For the text-containing cell, return its midpoint in [X, Y] coordinate format. 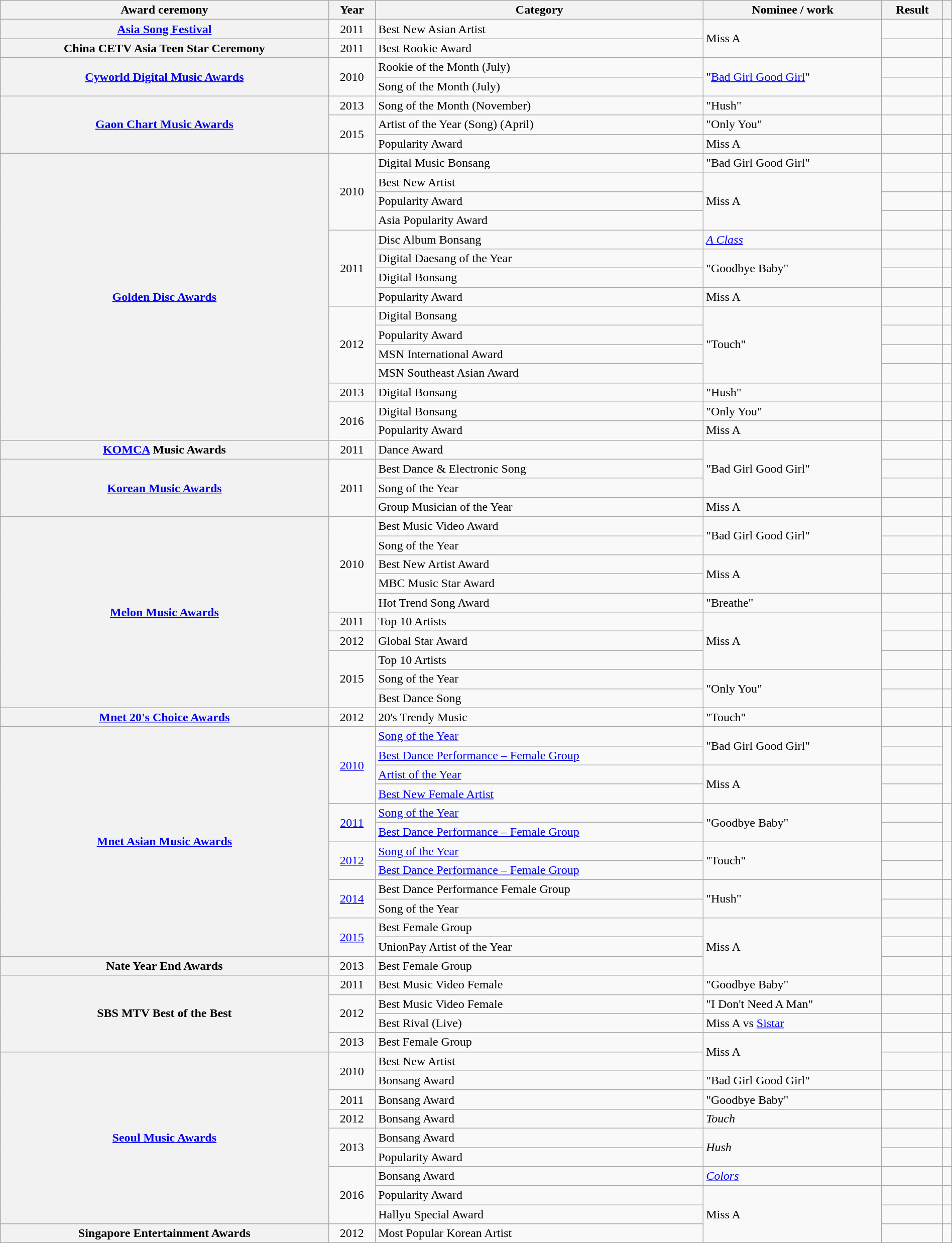
Year [352, 10]
Mnet Asian Music Awards [165, 842]
"I Don't Need A Man" [793, 1004]
Gaon Chart Music Awards [165, 125]
Melon Music Awards [165, 612]
Rookie of the Month (July) [539, 67]
Category [539, 10]
Best New Female Artist [539, 794]
Best New Artist Award [539, 564]
MBC Music Star Award [539, 584]
Singapore Entertainment Awards [165, 1233]
Asia Song Festival [165, 29]
SBS MTV Best of the Best [165, 1013]
Best Rookie Award [539, 48]
Golden Disc Awards [165, 296]
Best Dance & Electronic Song [539, 469]
Best Dance Performance Female Group [539, 889]
Seoul Music Awards [165, 1138]
Song of the Month (July) [539, 86]
Disc Album Bonsang [539, 240]
Best New Asian Artist [539, 29]
2014 [352, 899]
Touch [793, 1118]
20's Trendy Music [539, 717]
MSN International Award [539, 354]
Global Star Award [539, 641]
Dance Award [539, 449]
Nominee / work [793, 10]
A Class [793, 240]
Miss A vs Sistar [793, 1023]
Song of the Month (November) [539, 105]
Award ceremony [165, 10]
Artist of the Year (Song) (April) [539, 125]
Digital Music Bonsang [539, 163]
Best Music Video Award [539, 526]
Result [912, 10]
"Breathe" [793, 603]
MSN Southeast Asian Award [539, 373]
Hallyu Special Award [539, 1214]
KOMCA Music Awards [165, 449]
Most Popular Korean Artist [539, 1233]
China CETV Asia Teen Star Ceremony [165, 48]
Artist of the Year [539, 774]
Hush [793, 1147]
Group Musician of the Year [539, 507]
Hot Trend Song Award [539, 603]
Mnet 20's Choice Awards [165, 717]
Korean Music Awards [165, 488]
Colors [793, 1176]
Best Dance Song [539, 698]
Best Rival (Live) [539, 1023]
Asia Popularity Award [539, 220]
Cyworld Digital Music Awards [165, 77]
UnionPay Artist of the Year [539, 947]
Nate Year End Awards [165, 966]
Digital Daesang of the Year [539, 259]
